Pinpoint the cell where the given text exists, returning its [X, Y] midpoint coordinate. 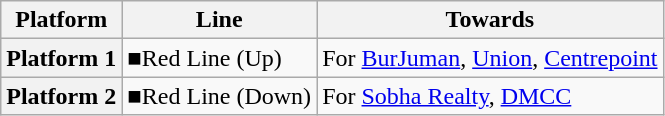
Line [220, 20]
■Red Line (Up) [220, 58]
Towards [490, 20]
For Sobha Realty, DMCC [490, 96]
Platform 1 [62, 58]
■Red Line (Down) [220, 96]
For BurJuman, Union, Centrepoint [490, 58]
Platform 2 [62, 96]
Platform [62, 20]
